Extract the (X, Y) coordinate from the center of the cell holding the provided text.  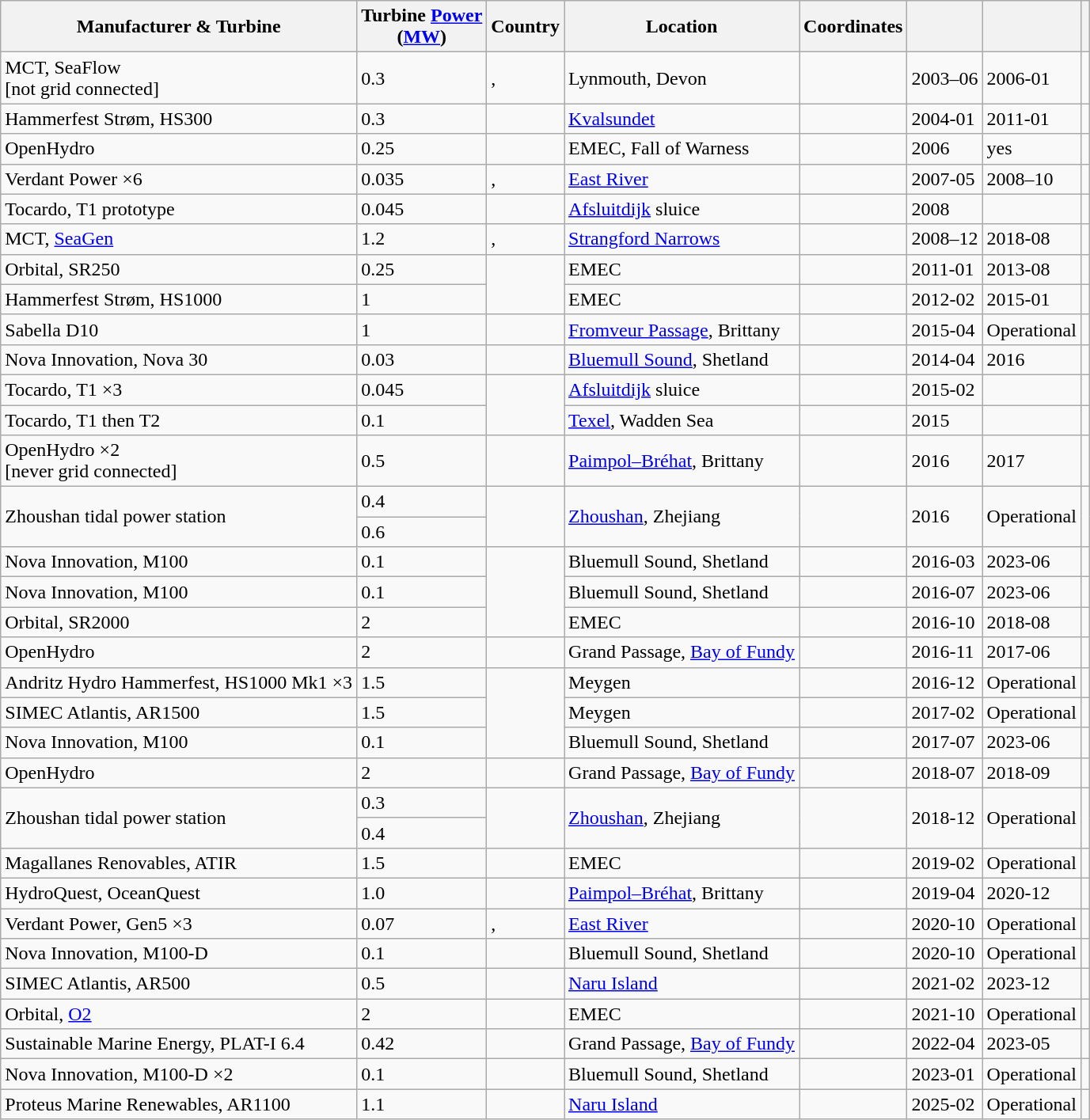
2018-09 (1031, 773)
2006-01 (1031, 78)
MCT, SeaGen (179, 239)
Magallanes Renovables, ATIR (179, 863)
2017-02 (945, 712)
2023-12 (1031, 984)
Andritz Hydro Hammerfest, HS1000 Mk1 ×3 (179, 682)
0.03 (422, 359)
SIMEC Atlantis, AR1500 (179, 712)
2016-12 (945, 682)
Lynmouth, Devon (682, 78)
2014-04 (945, 359)
2017 (1031, 461)
Hammerfest Strøm, HS1000 (179, 299)
2018-12 (945, 818)
Fromveur Passage, Brittany (682, 329)
2016-03 (945, 562)
1.1 (422, 1104)
Proteus Marine Renewables, AR1100 (179, 1104)
Tocardo, T1 ×3 (179, 389)
2017-06 (1031, 652)
Country (526, 27)
EMEC, Fall of Warness (682, 149)
Orbital, SR2000 (179, 622)
1.2 (422, 239)
Orbital, O2 (179, 1014)
Orbital, SR250 (179, 269)
Location (682, 27)
0.035 (422, 179)
1.0 (422, 893)
2020-12 (1031, 893)
2015 (945, 420)
2007-05 (945, 179)
2017-07 (945, 742)
OpenHydro ×2[never grid connected] (179, 461)
2025-02 (945, 1104)
2019-04 (945, 893)
2004-01 (945, 119)
Verdant Power, Gen5 ×3 (179, 924)
Nova Innovation, Nova 30 (179, 359)
Tocardo, T1 prototype (179, 209)
2008–10 (1031, 179)
Sustainable Marine Energy, PLAT-I 6.4 (179, 1044)
Kvalsundet (682, 119)
2015-02 (945, 389)
yes (1031, 149)
Hammerfest Strøm, HS300 (179, 119)
Coordinates (853, 27)
2013-08 (1031, 269)
0.6 (422, 532)
2016-10 (945, 622)
2015-01 (1031, 299)
2008 (945, 209)
2003–06 (945, 78)
Tocardo, T1 then T2 (179, 420)
2012-02 (945, 299)
0.07 (422, 924)
2008–12 (945, 239)
2016-11 (945, 652)
Strangford Narrows (682, 239)
2015-04 (945, 329)
2019-02 (945, 863)
Nova Innovation, M100-D ×2 (179, 1074)
Sabella D10 (179, 329)
Verdant Power ×6 (179, 179)
0.42 (422, 1044)
2021-02 (945, 984)
Manufacturer & Turbine (179, 27)
HydroQuest, OceanQuest (179, 893)
2016-07 (945, 592)
SIMEC Atlantis, AR500 (179, 984)
2018-07 (945, 773)
Turbine Power(MW) (422, 27)
2022-04 (945, 1044)
2021-10 (945, 1014)
Texel, Wadden Sea (682, 420)
2023-01 (945, 1074)
Nova Innovation, M100-D (179, 954)
2023-05 (1031, 1044)
MCT, SeaFlow[not grid connected] (179, 78)
2006 (945, 149)
